Return [x, y] of the center of cell containing provided text 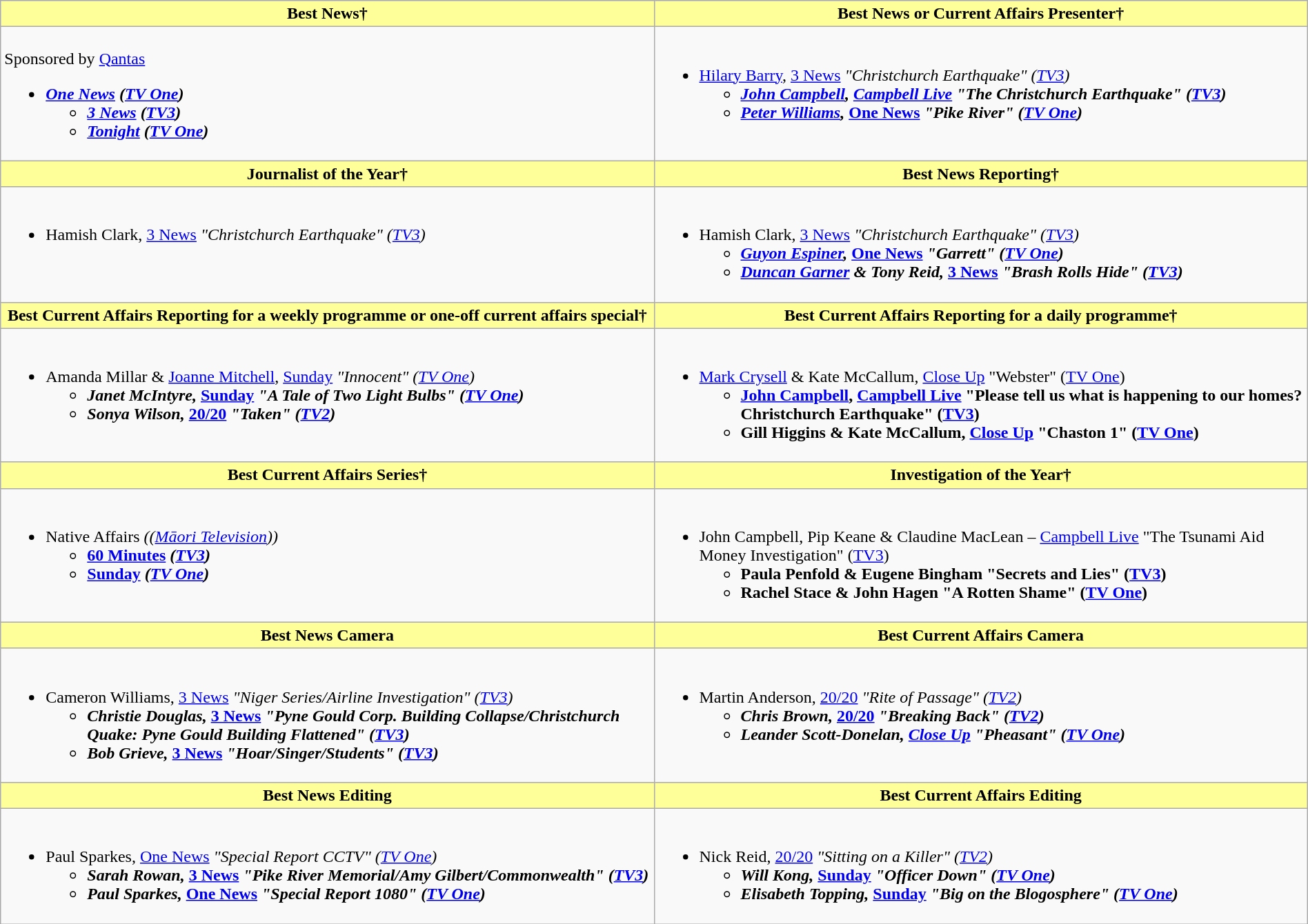
Nick Reid, 20/20 "Sitting on a Killer" (TV2)Will Kong, Sunday "Officer Down" (TV One)Elisabeth Topping, Sunday "Big on the Blogosphere" (TV One) [981, 866]
Best News Reporting† [981, 174]
Martin Anderson, 20/20 "Rite of Passage" (TV2)Chris Brown, 20/20 "Breaking Back" (TV2)Leander Scott-Donelan, Close Up "Pheasant" (TV One) [981, 715]
Best Current Affairs Editing [981, 795]
Best News Camera [327, 635]
Best Current Affairs Series† [327, 475]
Best News or Current Affairs Presenter† [981, 14]
Best News Editing [327, 795]
Journalist of the Year† [327, 174]
Sponsored by QantasOne News (TV One)3 News (TV3)Tonight (TV One) [327, 94]
Investigation of the Year† [981, 475]
Native Affairs ((Māori Television))60 Minutes (TV3)Sunday (TV One) [327, 555]
Hamish Clark, 3 News "Christchurch Earthquake" (TV3) [327, 244]
Best Current Affairs Reporting for a weekly programme or one-off current affairs special† [327, 315]
Best News† [327, 14]
Best Current Affairs Camera [981, 635]
Best Current Affairs Reporting for a daily programme† [981, 315]
